Capture the cell that displays the provided text and extract its (x, y) central coordinate. 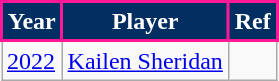
Year (32, 22)
Ref (252, 22)
Kailen Sheridan (145, 60)
Player (145, 22)
2022 (32, 60)
